Detect which cell encompasses the target text, then output its (x, y) center coordinate. 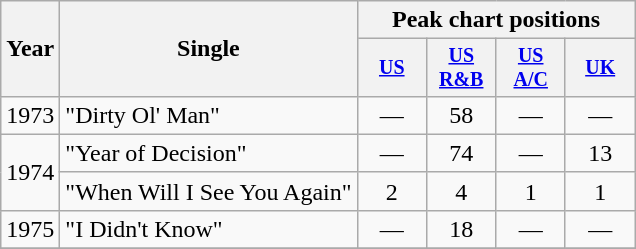
1973 (30, 115)
Single (208, 49)
4 (462, 191)
Year (30, 49)
USA/C (530, 68)
US (392, 68)
1974 (30, 172)
2 (392, 191)
"Year of Decision" (208, 153)
13 (600, 153)
USR&B (462, 68)
74 (462, 153)
"Dirty Ol' Man" (208, 115)
1975 (30, 229)
18 (462, 229)
UK (600, 68)
"I Didn't Know" (208, 229)
"When Will I See You Again" (208, 191)
Peak chart positions (496, 20)
58 (462, 115)
